Return the [X, Y] coordinate for the center point of the cell that contains the specified text.  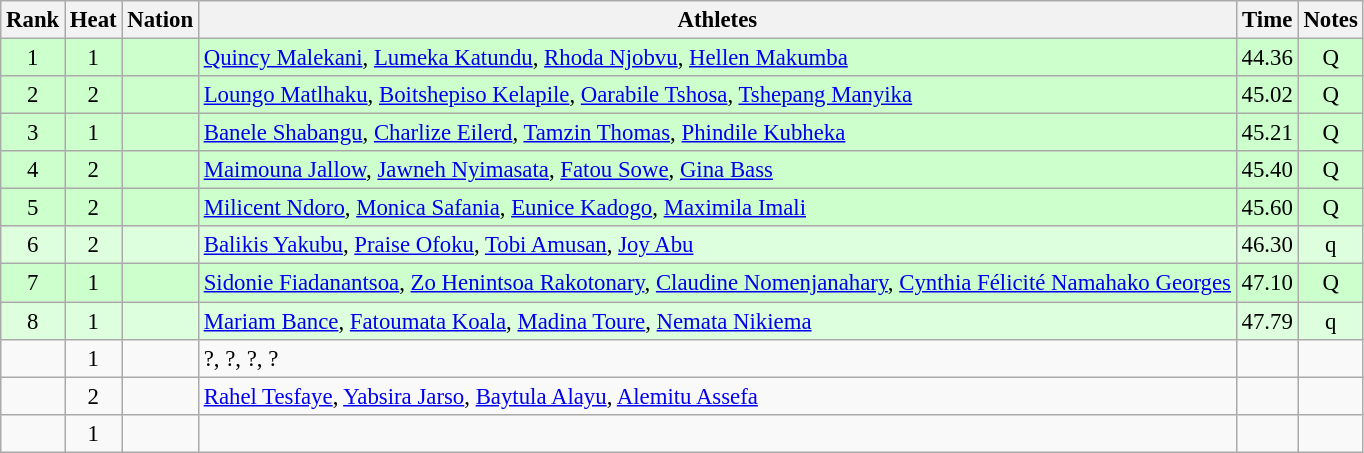
Time [1267, 20]
46.30 [1267, 245]
45.02 [1267, 95]
Heat [94, 20]
Loungo Matlhaku, Boitshepiso Kelapile, Oarabile Tshosa, Tshepang Manyika [717, 95]
5 [33, 208]
Rahel Tesfaye, Yabsira Jarso, Baytula Alayu, Alemitu Assefa [717, 396]
Balikis Yakubu, Praise Ofoku, Tobi Amusan, Joy Abu [717, 245]
Banele Shabangu, Charlize Eilerd, Tamzin Thomas, Phindile Kubheka [717, 133]
Athletes [717, 20]
45.21 [1267, 133]
4 [33, 170]
Rank [33, 20]
6 [33, 245]
Sidonie Fiadanantsoa, Zo Henintsoa Rakotonary, Claudine Nomenjanahary, Cynthia Félicité Namahako Georges [717, 283]
45.40 [1267, 170]
Nation [160, 20]
Milicent Ndoro, Monica Safania, Eunice Kadogo, Maximila Imali [717, 208]
45.60 [1267, 208]
8 [33, 321]
Quincy Malekani, Lumeka Katundu, Rhoda Njobvu, Hellen Makumba [717, 58]
3 [33, 133]
?, ?, ?, ? [717, 358]
Notes [1330, 20]
47.10 [1267, 283]
7 [33, 283]
44.36 [1267, 58]
47.79 [1267, 321]
Maimouna Jallow, Jawneh Nyimasata, Fatou Sowe, Gina Bass [717, 170]
Mariam Bance, Fatoumata Koala, Madina Toure, Nemata Nikiema [717, 321]
